Identify which cell holds the provided text, then report its [x, y] central coordinate. 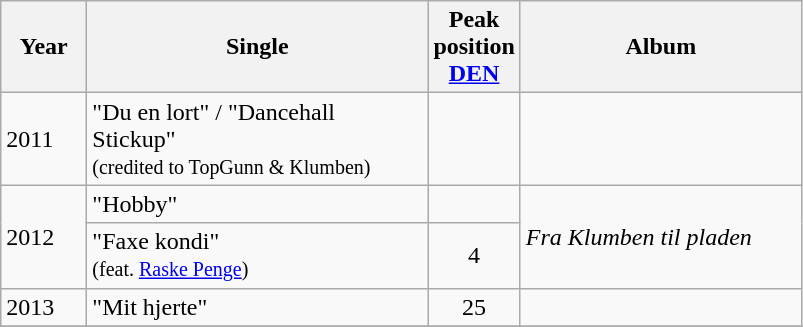
Year [44, 47]
PeakpositionDEN [474, 47]
Album [660, 47]
"Hobby" [258, 204]
Single [258, 47]
"Faxe kondi" (feat. Raske Penge) [258, 256]
"Mit hjerte" [258, 307]
"Du en lort" / "Dancehall Stickup" (credited to TopGunn & Klumben) [258, 139]
Fra Klumben til pladen [660, 236]
2011 [44, 139]
2012 [44, 236]
25 [474, 307]
2013 [44, 307]
4 [474, 256]
